Provide the (x, y) coordinate of the cell's center where the given text is located.  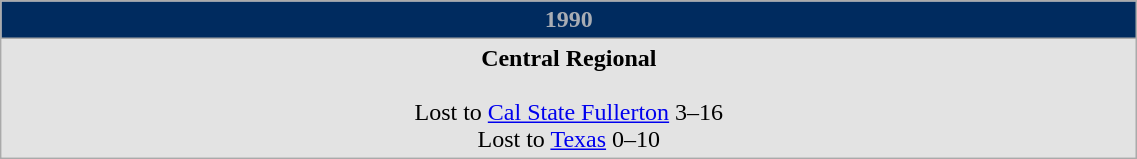
1990 (569, 20)
Central RegionalLost to Cal State Fullerton 3–16Lost to Texas 0–10 (569, 98)
